For the text-containing cell, return its midpoint in [X, Y] coordinate format. 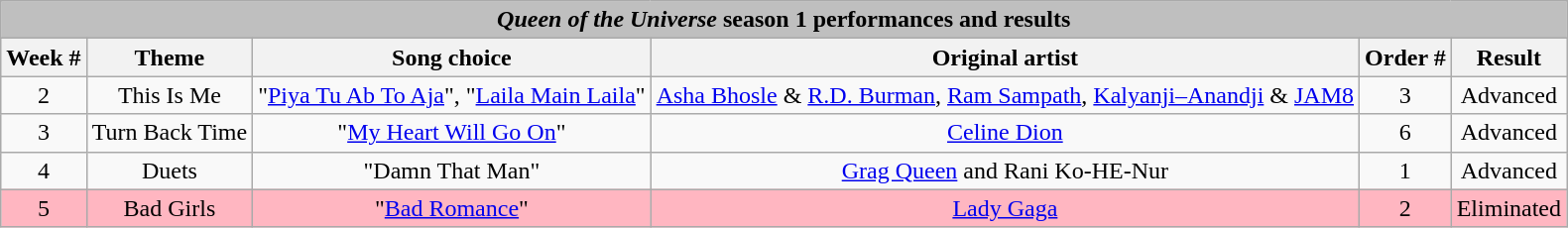
4 [44, 171]
Duets [170, 171]
Asha Bhosle & R.D. Burman, Ram Sampath, Kalyanji–Anandji & JAM8 [1005, 95]
6 [1406, 133]
Grag Queen and Rani Ko-HE-Nur [1005, 171]
"My Heart Will Go On" [452, 133]
Celine Dion [1005, 133]
"Bad Romance" [452, 208]
Week # [44, 57]
Turn Back Time [170, 133]
Original artist [1005, 57]
Order # [1406, 57]
Theme [170, 57]
Lady Gaga [1005, 208]
Bad Girls [170, 208]
Eliminated [1508, 208]
1 [1406, 171]
Result [1508, 57]
Song choice [452, 57]
"Damn That Man" [452, 171]
Queen of the Universe season 1 performances and results [784, 20]
5 [44, 208]
This Is Me [170, 95]
"Piya Tu Ab To Aja", "Laila Main Laila" [452, 95]
